Provide the [x, y] coordinate of the cell's center where the given text is located.  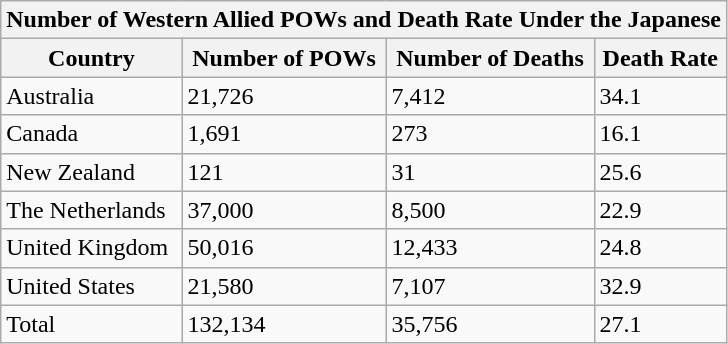
The Netherlands [92, 210]
121 [284, 172]
Number of Deaths [490, 58]
7,107 [490, 286]
16.1 [660, 134]
21,580 [284, 286]
7,412 [490, 96]
8,500 [490, 210]
24.8 [660, 248]
37,000 [284, 210]
12,433 [490, 248]
Death Rate [660, 58]
New Zealand [92, 172]
Australia [92, 96]
21,726 [284, 96]
Canada [92, 134]
1,691 [284, 134]
25.6 [660, 172]
50,016 [284, 248]
United States [92, 286]
273 [490, 134]
Number of Western Allied POWs and Death Rate Under the Japanese [364, 20]
22.9 [660, 210]
27.1 [660, 324]
35,756 [490, 324]
Country [92, 58]
Number of POWs [284, 58]
31 [490, 172]
34.1 [660, 96]
United Kingdom [92, 248]
132,134 [284, 324]
Total [92, 324]
32.9 [660, 286]
